Return the (X, Y) coordinate for the center point of the cell that contains the specified text.  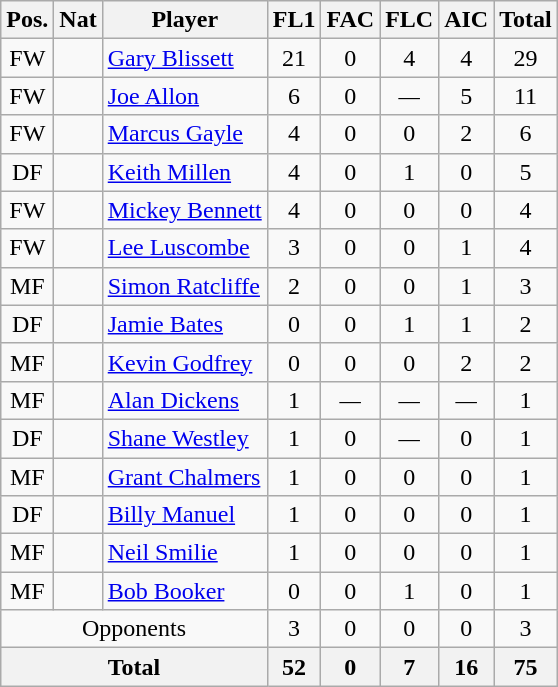
Shane Westley (184, 438)
Joe Allon (184, 96)
Nat (78, 20)
Grant Chalmers (184, 477)
16 (466, 667)
Mickey Bennett (184, 210)
Pos. (28, 20)
29 (526, 58)
Gary Blissett (184, 58)
Marcus Gayle (184, 134)
Alan Dickens (184, 400)
Jamie Bates (184, 324)
Opponents (134, 629)
FAC (350, 20)
AIC (466, 20)
52 (294, 667)
Player (184, 20)
Bob Booker (184, 591)
Lee Luscombe (184, 248)
FL1 (294, 20)
Billy Manuel (184, 515)
7 (410, 667)
FLC (410, 20)
Neil Smilie (184, 553)
Keith Millen (184, 172)
Kevin Godfrey (184, 362)
75 (526, 667)
21 (294, 58)
11 (526, 96)
Simon Ratcliffe (184, 286)
